Return the (x, y) coordinate for the center point of the cell that contains the specified text.  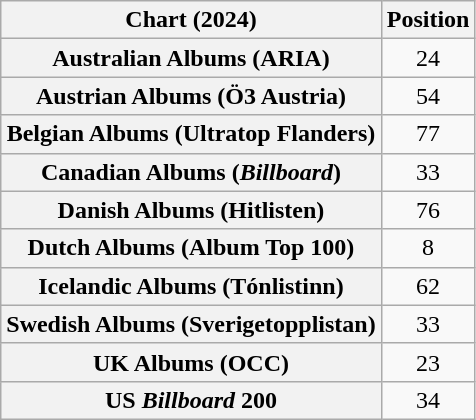
UK Albums (OCC) (191, 362)
Belgian Albums (Ultratop Flanders) (191, 134)
23 (428, 362)
34 (428, 400)
Dutch Albums (Album Top 100) (191, 248)
76 (428, 210)
62 (428, 286)
8 (428, 248)
Icelandic Albums (Tónlistinn) (191, 286)
US Billboard 200 (191, 400)
24 (428, 58)
Danish Albums (Hitlisten) (191, 210)
Australian Albums (ARIA) (191, 58)
Canadian Albums (Billboard) (191, 172)
Austrian Albums (Ö3 Austria) (191, 96)
Position (428, 20)
Swedish Albums (Sverigetopplistan) (191, 324)
77 (428, 134)
54 (428, 96)
Chart (2024) (191, 20)
